Return (X, Y) of the center of cell containing provided text 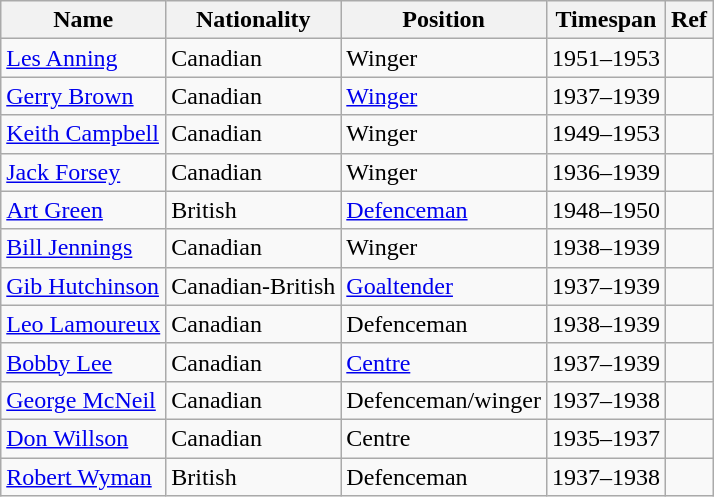
Keith Campbell (84, 134)
Don Willson (84, 438)
1951–1953 (606, 58)
Leo Lamoureux (84, 324)
Art Green (84, 210)
Ref (688, 20)
Bobby Lee (84, 362)
Bill Jennings (84, 248)
Name (84, 20)
Defenceman/winger (444, 400)
Goaltender (444, 286)
Gib Hutchinson (84, 286)
Jack Forsey (84, 172)
1935–1937 (606, 438)
1949–1953 (606, 134)
Robert Wyman (84, 477)
Position (444, 20)
Les Anning (84, 58)
George McNeil (84, 400)
Timespan (606, 20)
1948–1950 (606, 210)
Gerry Brown (84, 96)
Nationality (254, 20)
Canadian-British (254, 286)
1936–1939 (606, 172)
